For the text-containing cell, return its midpoint in [X, Y] coordinate format. 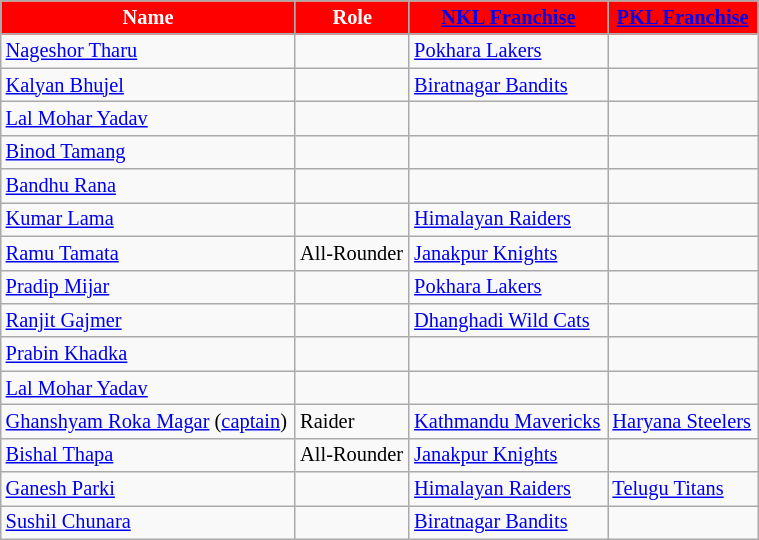
Haryana Steelers [683, 421]
PKL Franchise [683, 17]
Bandhu Rana [148, 186]
Ramu Tamata [148, 253]
Kathmandu Mavericks [508, 421]
Role [352, 17]
Name [148, 17]
Ghanshyam Roka Magar (captain) [148, 421]
Nageshor Tharu [148, 51]
Prabin Khadka [148, 354]
Ranjit Gajmer [148, 320]
Binod Tamang [148, 152]
Telugu Titans [683, 489]
Pradip Mijar [148, 287]
Ganesh Parki [148, 489]
Sushil Chunara [148, 522]
Raider [352, 421]
Kumar Lama [148, 219]
Kalyan Bhujel [148, 85]
Dhanghadi Wild Cats [508, 320]
Bishal Thapa [148, 455]
NKL Franchise [508, 17]
